Locate the cell with the specified text and output its (x, y) center coordinate. 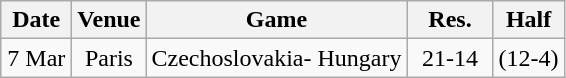
Date (36, 20)
(12-4) (528, 58)
21-14 (450, 58)
Czechoslovakia- Hungary (276, 58)
Game (276, 20)
Half (528, 20)
7 Mar (36, 58)
Res. (450, 20)
Venue (109, 20)
Paris (109, 58)
